Pinpoint the cell where the given text exists, returning its (x, y) midpoint coordinate. 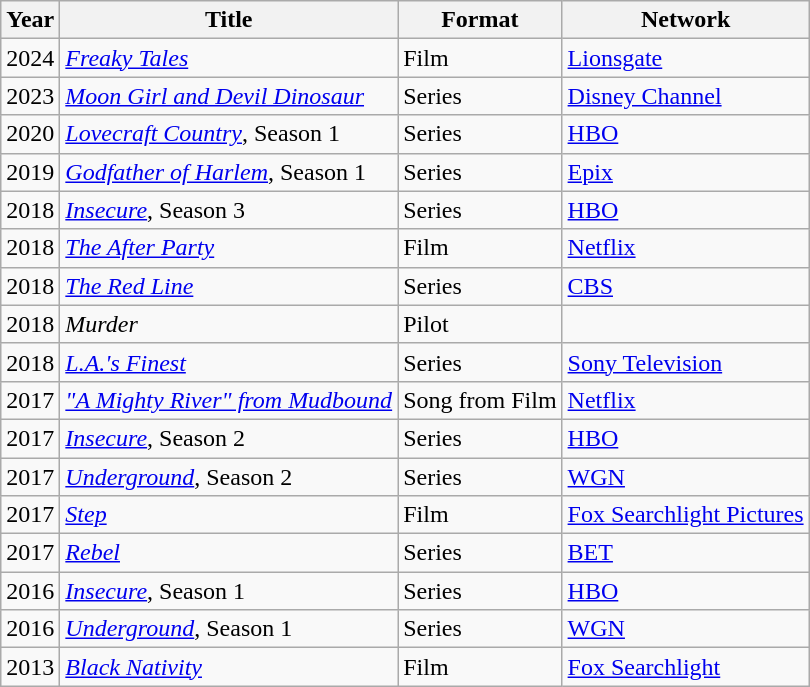
Murder (229, 324)
"A Mighty River" from Mudbound (229, 400)
Step (229, 515)
2020 (30, 134)
2013 (30, 667)
Insecure, Season 2 (229, 438)
L.A.'s Finest (229, 362)
2019 (30, 172)
The Red Line (229, 286)
Insecure, Season 1 (229, 591)
CBS (686, 286)
Format (480, 20)
2023 (30, 96)
Fox Searchlight (686, 667)
Rebel (229, 553)
The After Party (229, 248)
Pilot (480, 324)
Moon Girl and Devil Dinosaur (229, 96)
Insecure, Season 3 (229, 210)
Underground, Season 1 (229, 629)
Godfather of Harlem, Season 1 (229, 172)
Black Nativity (229, 667)
Sony Television (686, 362)
Epix (686, 172)
Lovecraft Country, Season 1 (229, 134)
Year (30, 20)
Song from Film (480, 400)
Underground, Season 2 (229, 477)
Fox Searchlight Pictures (686, 515)
2024 (30, 58)
Title (229, 20)
Disney Channel (686, 96)
Network (686, 20)
Lionsgate (686, 58)
BET (686, 553)
Freaky Tales (229, 58)
